Locate the cell with the specified text and output its [X, Y] center coordinate. 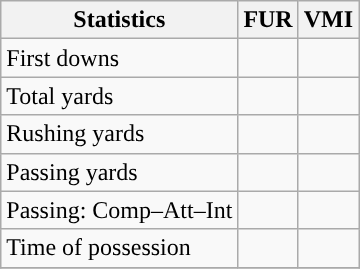
Rushing yards [120, 134]
VMI [328, 20]
Time of possession [120, 248]
First downs [120, 58]
Passing: Comp–Att–Int [120, 210]
Statistics [120, 20]
Passing yards [120, 172]
Total yards [120, 96]
FUR [268, 20]
